From the cell containing the given text, extract its center point as [x, y] coordinate. 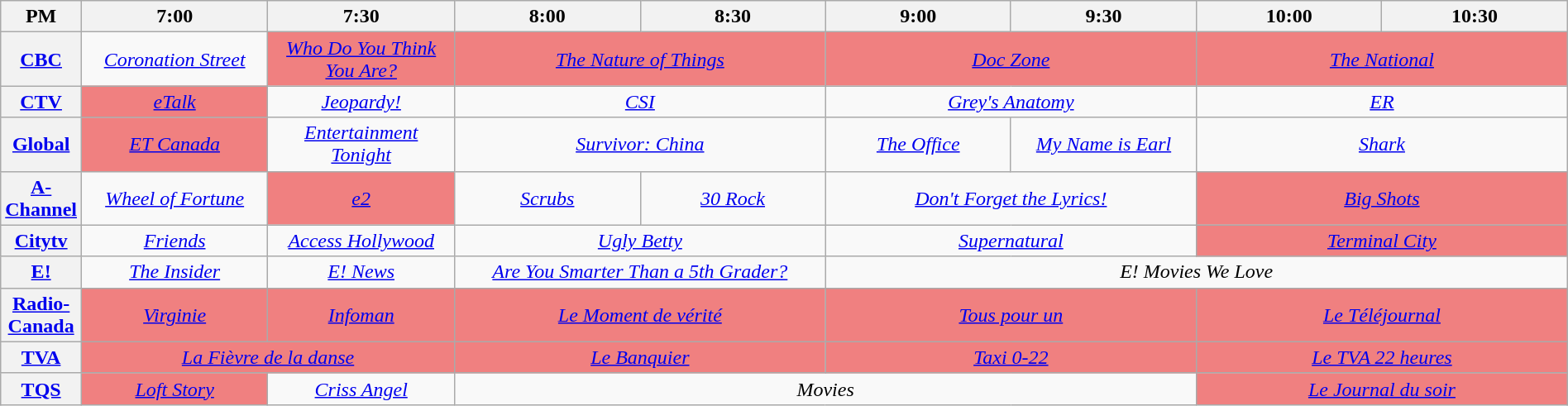
Virginie [175, 314]
Infoman [361, 314]
Shark [1383, 144]
La Fièvre de la danse [268, 357]
Grey's Anatomy [1011, 102]
e2 [361, 198]
Wheel of Fortune [175, 198]
TVA [41, 357]
ET Canada [175, 144]
Survivor: China [640, 144]
The Insider [175, 272]
Scrubs [547, 198]
Le TVA 22 heures [1383, 357]
7:30 [361, 17]
CBC [41, 60]
Global [41, 144]
Jeopardy! [361, 102]
10:30 [1475, 17]
8:30 [733, 17]
E! Movies We Love [1196, 272]
Le Téléjournal [1383, 314]
Radio-Canada [41, 314]
Le Journal du soir [1383, 389]
Friends [175, 241]
9:00 [918, 17]
Criss Angel [361, 389]
Taxi 0-22 [1011, 357]
PM [41, 17]
CTV [41, 102]
My Name is Earl [1103, 144]
E! News [361, 272]
The Office [918, 144]
Terminal City [1383, 241]
ER [1383, 102]
9:30 [1103, 17]
Ugly Betty [640, 241]
Tous pour un [1011, 314]
Doc Zone [1011, 60]
Don't Forget the Lyrics! [1011, 198]
CSI [640, 102]
Le Banquier [640, 357]
Movies [825, 389]
Are You Smarter Than a 5th Grader? [640, 272]
E! [41, 272]
Coronation Street [175, 60]
Loft Story [175, 389]
Entertainment Tonight [361, 144]
7:00 [175, 17]
The Nature of Things [640, 60]
A-Channel [41, 198]
30 Rock [733, 198]
Who Do You Think You Are? [361, 60]
10:00 [1289, 17]
Supernatural [1011, 241]
TQS [41, 389]
8:00 [547, 17]
The National [1383, 60]
Le Moment de vérité [640, 314]
eTalk [175, 102]
Citytv [41, 241]
Big Shots [1383, 198]
Access Hollywood [361, 241]
